Locate the cell with the specified text and output its (X, Y) center coordinate. 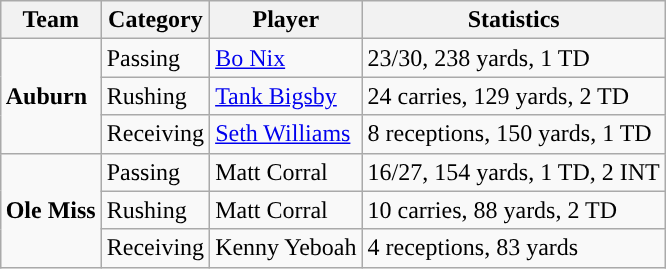
Tank Bigsby (286, 96)
23/30, 238 yards, 1 TD (514, 58)
10 carries, 88 yards, 2 TD (514, 210)
Player (286, 20)
Category (155, 20)
24 carries, 129 yards, 2 TD (514, 96)
4 receptions, 83 yards (514, 248)
Ole Miss (50, 210)
Statistics (514, 20)
Auburn (50, 96)
8 receptions, 150 yards, 1 TD (514, 134)
Seth Williams (286, 134)
Kenny Yeboah (286, 248)
16/27, 154 yards, 1 TD, 2 INT (514, 172)
Bo Nix (286, 58)
Team (50, 20)
